Return (x, y) of the center of cell containing provided text 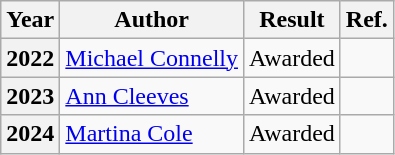
2024 (30, 134)
Result (292, 20)
2022 (30, 58)
2023 (30, 96)
Year (30, 20)
Michael Connelly (152, 58)
Ann Cleeves (152, 96)
Author (152, 20)
Ref. (366, 20)
Martina Cole (152, 134)
